Scan for the cell matching the given text and deliver its [X, Y] coordinate at center. 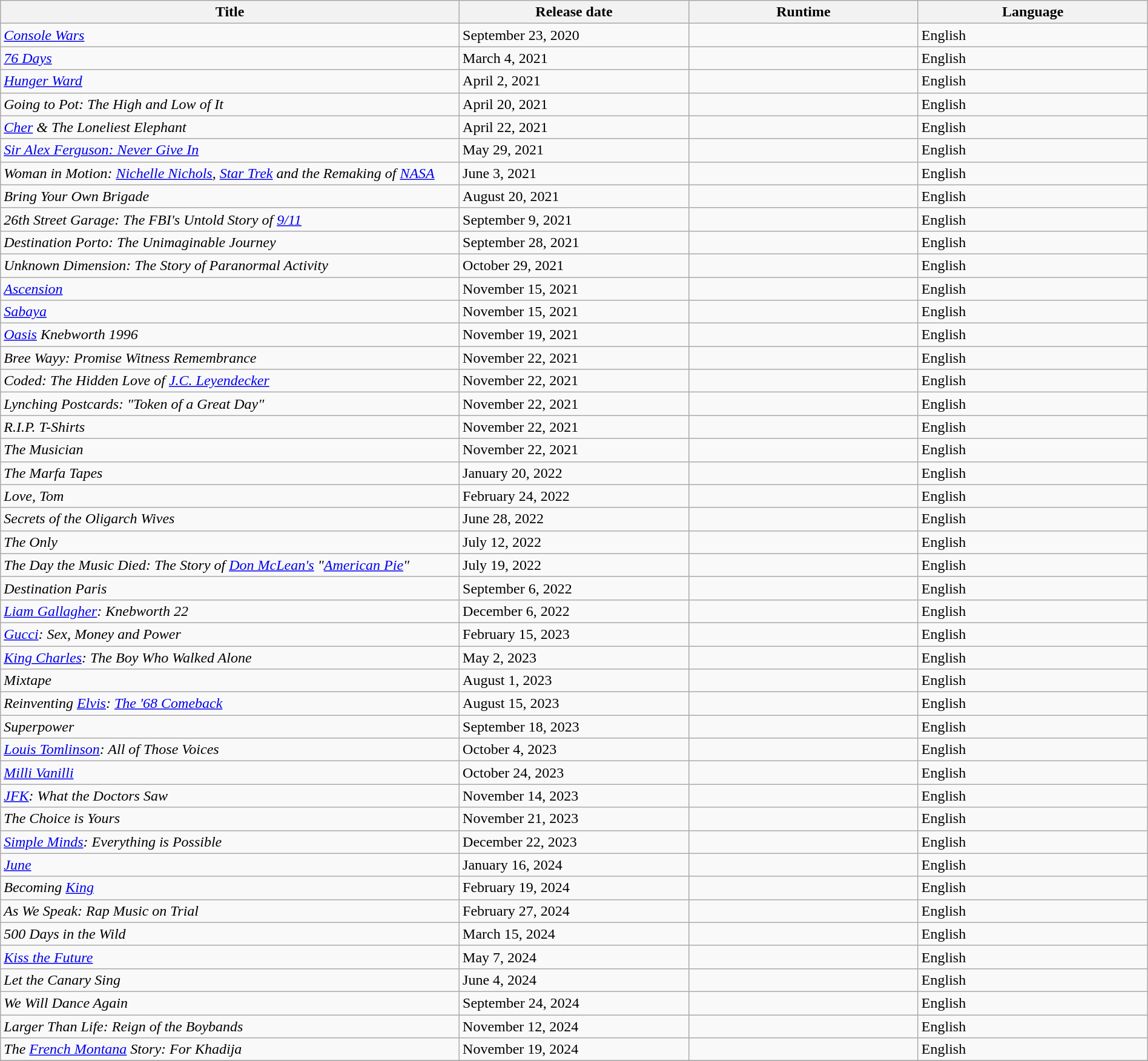
June [230, 865]
August 15, 2023 [574, 704]
Title [230, 12]
The Marfa Tapes [230, 473]
March 15, 2024 [574, 934]
September 28, 2021 [574, 242]
We Will Dance Again [230, 1003]
November 12, 2024 [574, 1026]
Destination Porto: The Unimaginable Journey [230, 242]
JFK: What the Doctors Saw [230, 796]
July 19, 2022 [574, 565]
Woman in Motion: Nichelle Nichols, Star Trek and the Remaking of NASA [230, 173]
November 14, 2023 [574, 796]
Cher & The Loneliest Elephant [230, 127]
Secrets of the Oligarch Wives [230, 519]
Console Wars [230, 35]
March 4, 2021 [574, 58]
Sir Alex Ferguson: Never Give In [230, 150]
Gucci: Sex, Money and Power [230, 634]
Liam Gallagher: Knebworth 22 [230, 611]
July 12, 2022 [574, 542]
76 Days [230, 58]
November 19, 2021 [574, 335]
December 6, 2022 [574, 611]
Becoming King [230, 888]
December 22, 2023 [574, 842]
January 20, 2022 [574, 473]
Love, Tom [230, 496]
Oasis Knebworth 1996 [230, 335]
February 19, 2024 [574, 888]
R.I.P. T-Shirts [230, 427]
May 7, 2024 [574, 957]
Coded: The Hidden Love of J.C. Leyendecker [230, 381]
The French Montana Story: For Khadija [230, 1049]
Lynching Postcards: "Token of a Great Day" [230, 404]
The Musician [230, 450]
Release date [574, 12]
September 23, 2020 [574, 35]
January 16, 2024 [574, 865]
Mixtape [230, 681]
November 19, 2024 [574, 1049]
500 Days in the Wild [230, 934]
Reinventing Elvis: The '68 Comeback [230, 704]
Destination Paris [230, 588]
Larger Than Life: Reign of the Boybands [230, 1026]
The Choice is Yours [230, 819]
April 20, 2021 [574, 104]
The Only [230, 542]
Sabaya [230, 312]
October 24, 2023 [574, 773]
August 20, 2021 [574, 196]
September 9, 2021 [574, 219]
May 29, 2021 [574, 150]
September 24, 2024 [574, 1003]
June 3, 2021 [574, 173]
Milli Vanilli [230, 773]
Let the Canary Sing [230, 980]
June 28, 2022 [574, 519]
Bree Wayy: Promise Witness Remembrance [230, 358]
February 27, 2024 [574, 911]
October 29, 2021 [574, 265]
September 6, 2022 [574, 588]
26th Street Garage: The FBI's Untold Story of 9/11 [230, 219]
Hunger Ward [230, 81]
Runtime [803, 12]
April 22, 2021 [574, 127]
Kiss the Future [230, 957]
Ascension [230, 289]
February 24, 2022 [574, 496]
September 18, 2023 [574, 727]
Bring Your Own Brigade [230, 196]
November 21, 2023 [574, 819]
October 4, 2023 [574, 750]
February 15, 2023 [574, 634]
Going to Pot: The High and Low of It [230, 104]
The Day the Music Died: The Story of Don McLean's "American Pie" [230, 565]
Superpower [230, 727]
Simple Minds: Everything is Possible [230, 842]
Unknown Dimension: The Story of Paranormal Activity [230, 265]
As We Speak: Rap Music on Trial [230, 911]
June 4, 2024 [574, 980]
May 2, 2023 [574, 657]
April 2, 2021 [574, 81]
Language [1033, 12]
August 1, 2023 [574, 681]
Louis Tomlinson: All of Those Voices [230, 750]
King Charles: The Boy Who Walked Alone [230, 657]
